Identify which cell holds the provided text, then report its (x, y) central coordinate. 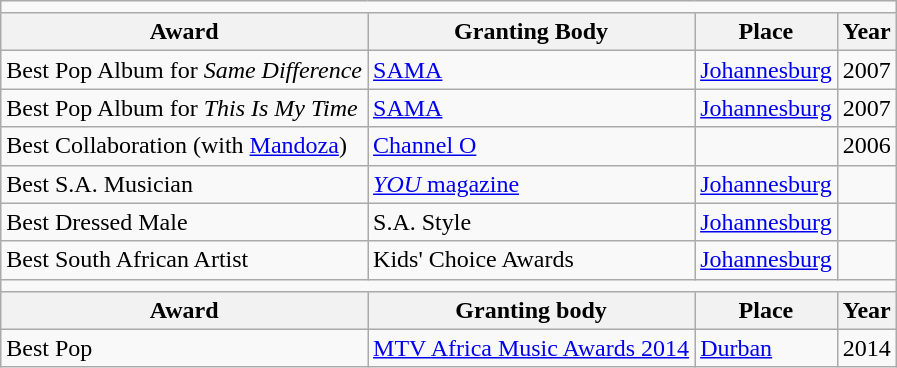
S.A. Style (532, 222)
Best S.A. Musician (184, 184)
Best Collaboration (with Mandoza) (184, 146)
2014 (866, 348)
Best Pop (184, 348)
YOU magazine (532, 184)
MTV Africa Music Awards 2014 (532, 348)
Granting Body (532, 32)
Channel O (532, 146)
Best Pop Album for This Is My Time (184, 108)
2006 (866, 146)
Kids' Choice Awards (532, 260)
Best Pop Album for Same Difference (184, 70)
Durban (766, 348)
Best South African Artist (184, 260)
Best Dressed Male (184, 222)
Granting body (532, 310)
